Return (x, y) of the center of cell containing provided text 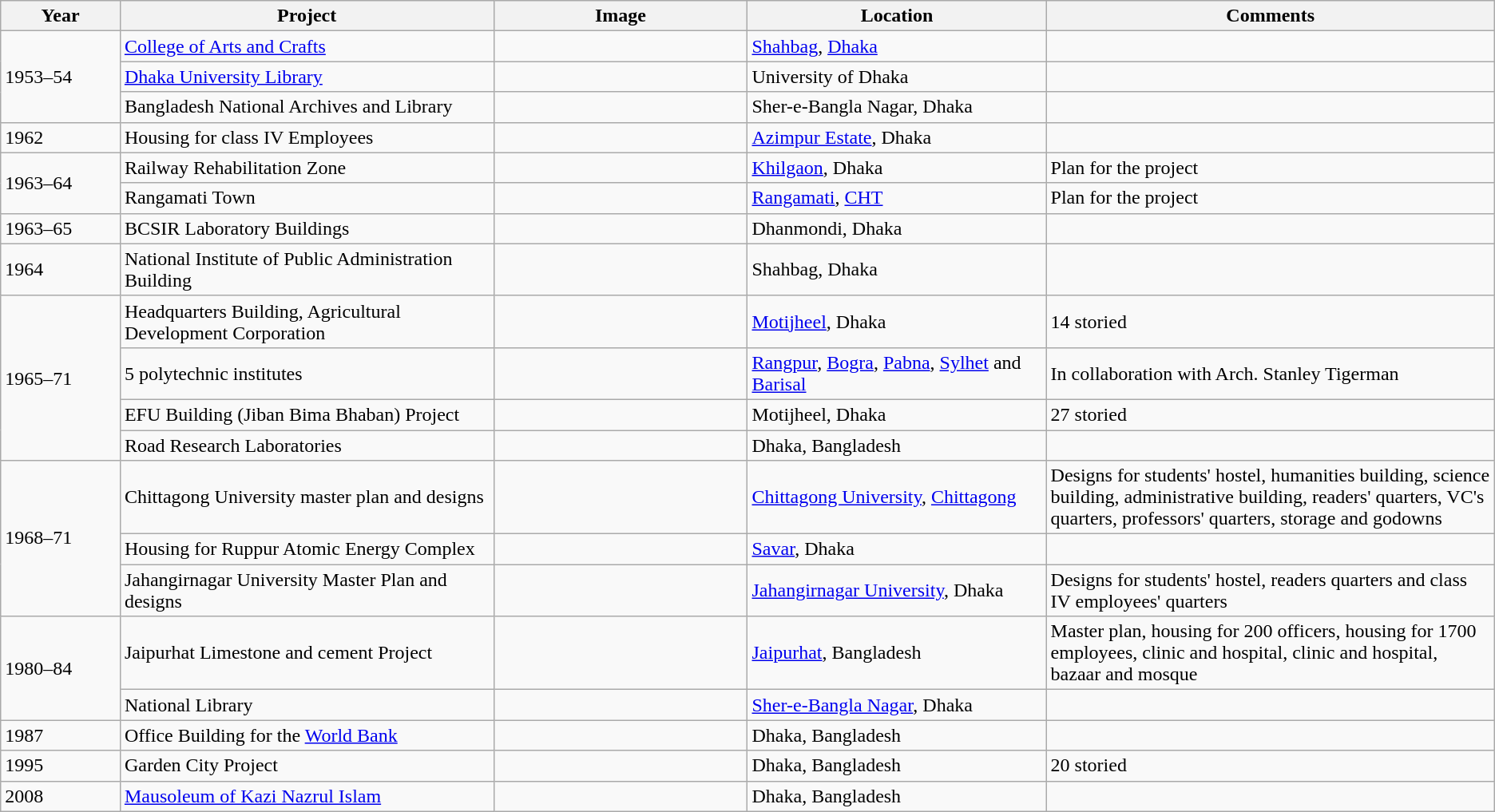
Railway Rehabilitation Zone (307, 168)
1963–65 (61, 228)
Designs for students' hostel, readers quarters and class IV employees' quarters (1270, 591)
Rangamati, CHT (897, 198)
Savar, Dhaka (897, 549)
Rangamati Town (307, 198)
1980–84 (61, 668)
Comments (1270, 16)
Location (897, 16)
In collaboration with Arch. Stanley Tigerman (1270, 374)
College of Arts and Crafts (307, 46)
Office Building for the World Bank (307, 735)
Master plan, housing for 200 officers, housing for 1700 employees, clinic and hospital, clinic and hospital, bazaar and mosque (1270, 653)
5 polytechnic institutes (307, 374)
Azimpur Estate, Dhaka (897, 137)
2008 (61, 796)
1962 (61, 137)
1963–64 (61, 183)
Chittagong University, Chittagong (897, 497)
14 storied (1270, 321)
1968–71 (61, 538)
1964 (61, 270)
20 storied (1270, 766)
EFU Building (Jiban Bima Bhaban) Project (307, 414)
Image (621, 16)
Khilgaon, Dhaka (897, 168)
Jahangirnagar University Master Plan and designs (307, 591)
27 storied (1270, 414)
Garden City Project (307, 766)
1987 (61, 735)
1965–71 (61, 378)
National Library (307, 705)
Housing for class IV Employees (307, 137)
Rangpur, Bogra, Pabna, Sylhet and Barisal (897, 374)
Jaipurhat, Bangladesh (897, 653)
Housing for Ruppur Atomic Energy Complex (307, 549)
Dhanmondi, Dhaka (897, 228)
National Institute of Public Administration Building (307, 270)
Year (61, 16)
Dhaka University Library (307, 77)
1995 (61, 766)
BCSIR Laboratory Buildings (307, 228)
Chittagong University master plan and designs (307, 497)
Jahangirnagar University, Dhaka (897, 591)
Bangladesh National Archives and Library (307, 107)
Mausoleum of Kazi Nazrul Islam (307, 796)
1953–54 (61, 77)
University of Dhaka (897, 77)
Road Research Laboratories (307, 445)
Jaipurhat Limestone and cement Project (307, 653)
Project (307, 16)
Headquarters Building, Agricultural Development Corporation (307, 321)
